For the text-containing cell, return its midpoint in [X, Y] coordinate format. 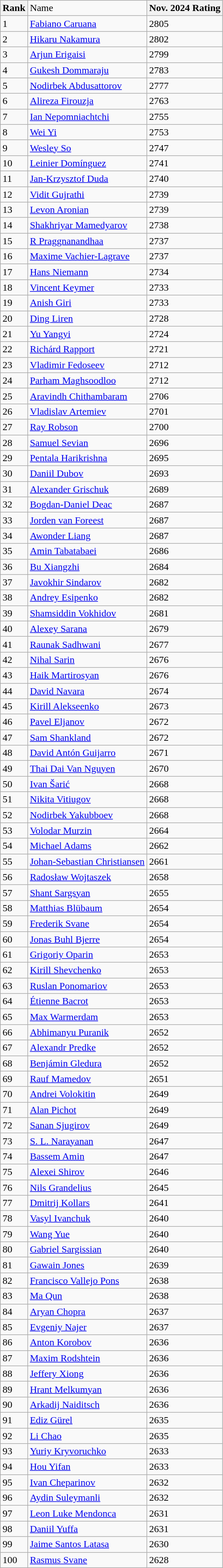
Arkadij Naiditsch [87, 1405]
Vladislav Artemiev [87, 411]
49 [14, 769]
Maxime Vachier-Lagrave [87, 256]
17 [14, 272]
Andrey Esipenko [87, 598]
2741 [185, 163]
2686 [185, 551]
Javokhir Sindarov [87, 582]
67 [14, 1048]
24 [14, 380]
2777 [185, 86]
Rank [14, 8]
36 [14, 567]
1 [14, 24]
Matthias Blübaum [87, 908]
Daniil Dubov [87, 474]
9 [14, 148]
7 [14, 117]
2628 [185, 1560]
5 [14, 86]
65 [14, 1017]
94 [14, 1467]
83 [14, 1296]
Hrant Melkumyan [87, 1389]
2689 [185, 489]
Nils Grandelius [87, 1188]
16 [14, 256]
Volodar Murzin [87, 830]
Étienne Bacrot [87, 1001]
Frederik Svane [87, 923]
70 [14, 1094]
Samuel Sevian [87, 442]
Alexandr Predke [87, 1048]
Aryan Chopra [87, 1312]
42 [14, 660]
Jan-Krzysztof Duda [87, 179]
Ian Nepomniachtchi [87, 117]
2684 [185, 567]
19 [14, 303]
2651 [185, 1079]
84 [14, 1312]
46 [14, 722]
32 [14, 505]
Vladimir Fedoseev [87, 365]
2662 [185, 846]
69 [14, 1079]
48 [14, 753]
2679 [185, 629]
79 [14, 1234]
Nodirbek Yakubboev [87, 815]
Daniil Yuffa [87, 1529]
Yu Yangyi [87, 334]
10 [14, 163]
2645 [185, 1188]
Leon Luke Mendonca [87, 1513]
Nov. 2024 Rating [185, 8]
Alexei Shirov [87, 1172]
2734 [185, 272]
2677 [185, 644]
Bogdan-Daniel Deac [87, 505]
Richárd Rapport [87, 349]
Johan-Sebastian Christiansen [87, 861]
Li Chao [87, 1435]
Shamsiddin Vokhidov [87, 613]
2671 [185, 753]
53 [14, 830]
Francisco Vallejo Pons [87, 1281]
2693 [185, 474]
80 [14, 1250]
26 [14, 411]
Raunak Sadhwani [87, 644]
Alexey Sarana [87, 629]
Bu Xiangzhi [87, 567]
98 [14, 1529]
2655 [185, 892]
71 [14, 1110]
39 [14, 613]
91 [14, 1420]
2753 [185, 132]
81 [14, 1265]
Aydin Suleymanli [87, 1498]
99 [14, 1544]
2641 [185, 1203]
15 [14, 241]
44 [14, 691]
3 [14, 55]
Name [87, 8]
34 [14, 536]
Evgeniy Najer [87, 1327]
Ma Qun [87, 1296]
Rauf Mamedov [87, 1079]
Bassem Amin [87, 1156]
2670 [185, 769]
Kirill Alekseenko [87, 707]
2724 [185, 334]
72 [14, 1125]
2728 [185, 318]
Sanan Sjugirov [87, 1125]
2721 [185, 349]
6 [14, 101]
Radosław Wojtaszek [87, 877]
33 [14, 520]
2646 [185, 1172]
54 [14, 846]
27 [14, 427]
Jorden van Foreest [87, 520]
Alireza Firouzja [87, 101]
Maxim Rodshtein [87, 1358]
Jaime Santos Latasa [87, 1544]
Gukesh Dommaraju [87, 70]
2755 [185, 117]
Ray Robson [87, 427]
82 [14, 1281]
2738 [185, 225]
Hans Niemann [87, 272]
75 [14, 1172]
Rasmus Svane [87, 1560]
37 [14, 582]
Benjámin Gledura [87, 1063]
2658 [185, 877]
78 [14, 1219]
90 [14, 1405]
52 [14, 815]
2639 [185, 1265]
2747 [185, 148]
Gabriel Sargissian [87, 1250]
76 [14, 1188]
30 [14, 474]
62 [14, 970]
Wang Yue [87, 1234]
Jonas Buhl Bjerre [87, 939]
Ediz Gürel [87, 1420]
89 [14, 1389]
59 [14, 923]
Ivan Cheparinov [87, 1482]
97 [14, 1513]
95 [14, 1482]
Shant Sargsyan [87, 892]
Thai Dai Van Nguyen [87, 769]
Vincent Keymer [87, 287]
8 [14, 132]
2 [14, 39]
2681 [185, 613]
38 [14, 598]
2802 [185, 39]
29 [14, 458]
60 [14, 939]
51 [14, 799]
2630 [185, 1544]
100 [14, 1560]
R Praggnanandhaa [87, 241]
45 [14, 707]
93 [14, 1451]
Ivan Šarić [87, 784]
23 [14, 365]
Levon Aronian [87, 210]
Nihal Sarin [87, 660]
Arjun Erigaisi [87, 55]
2700 [185, 427]
2783 [185, 70]
Grigoriy Oparin [87, 955]
Abhimanyu Puranik [87, 1032]
85 [14, 1327]
73 [14, 1141]
2674 [185, 691]
Sam Shankland [87, 738]
50 [14, 784]
Aravindh Chithambaram [87, 396]
Michael Adams [87, 846]
Alan Pichot [87, 1110]
2740 [185, 179]
25 [14, 396]
Ding Liren [87, 318]
David Antón Guijarro [87, 753]
Leinier Domínguez [87, 163]
Pavel Eljanov [87, 722]
Jeffery Xiong [87, 1374]
14 [14, 225]
74 [14, 1156]
Vasyl Ivanchuk [87, 1219]
Andrei Volokitin [87, 1094]
Fabiano Caruana [87, 24]
2799 [185, 55]
55 [14, 861]
Gawain Jones [87, 1265]
Awonder Liang [87, 536]
Pentala Harikrishna [87, 458]
Shakhriyar Mamedyarov [87, 225]
Parham Maghsoodloo [87, 380]
64 [14, 1001]
Dmitrij Kollars [87, 1203]
21 [14, 334]
40 [14, 629]
Wei Yi [87, 132]
2701 [185, 411]
2706 [185, 396]
Anton Korobov [87, 1343]
Hikaru Nakamura [87, 39]
Kirill Shevchenko [87, 970]
58 [14, 908]
18 [14, 287]
Nikita Vitiugov [87, 799]
92 [14, 1435]
20 [14, 318]
31 [14, 489]
Max Warmerdam [87, 1017]
88 [14, 1374]
David Navara [87, 691]
68 [14, 1063]
28 [14, 442]
S. L. Narayanan [87, 1141]
2673 [185, 707]
2695 [185, 458]
Amin Tabatabaei [87, 551]
Hou Yifan [87, 1467]
Wesley So [87, 148]
22 [14, 349]
13 [14, 210]
87 [14, 1358]
56 [14, 877]
43 [14, 675]
2805 [185, 24]
Alexander Grischuk [87, 489]
66 [14, 1032]
61 [14, 955]
12 [14, 194]
Ruslan Ponomariov [87, 986]
11 [14, 179]
57 [14, 892]
Vidit Gujrathi [87, 194]
86 [14, 1343]
4 [14, 70]
2763 [185, 101]
2664 [185, 830]
63 [14, 986]
41 [14, 644]
96 [14, 1498]
35 [14, 551]
Yuriy Kryvoruchko [87, 1451]
2661 [185, 861]
77 [14, 1203]
Anish Giri [87, 303]
2696 [185, 442]
Nodirbek Abdusattorov [87, 86]
Haik Martirosyan [87, 675]
47 [14, 738]
